Pinpoint the cell where the given text exists, returning its (x, y) midpoint coordinate. 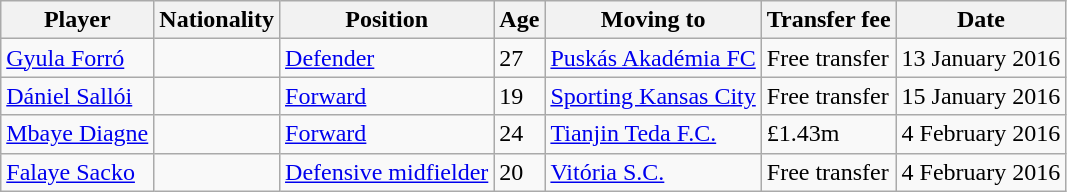
Nationality (217, 20)
Moving to (653, 20)
Transfer fee (828, 20)
Defensive midfielder (387, 172)
Defender (387, 58)
Gyula Forró (78, 58)
24 (520, 134)
Tianjin Teda F.C. (653, 134)
Sporting Kansas City (653, 96)
Puskás Akadémia FC (653, 58)
Falaye Sacko (78, 172)
Position (387, 20)
Age (520, 20)
13 January 2016 (981, 58)
19 (520, 96)
Player (78, 20)
Mbaye Diagne (78, 134)
Date (981, 20)
15 January 2016 (981, 96)
Dániel Sallói (78, 96)
27 (520, 58)
20 (520, 172)
Vitória S.C. (653, 172)
£1.43m (828, 134)
